Locate the cell with the specified text and output its [x, y] center coordinate. 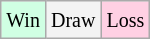
Draw [72, 20]
Loss [126, 20]
Win [24, 20]
